From the cell containing the given text, extract its center point as (X, Y) coordinate. 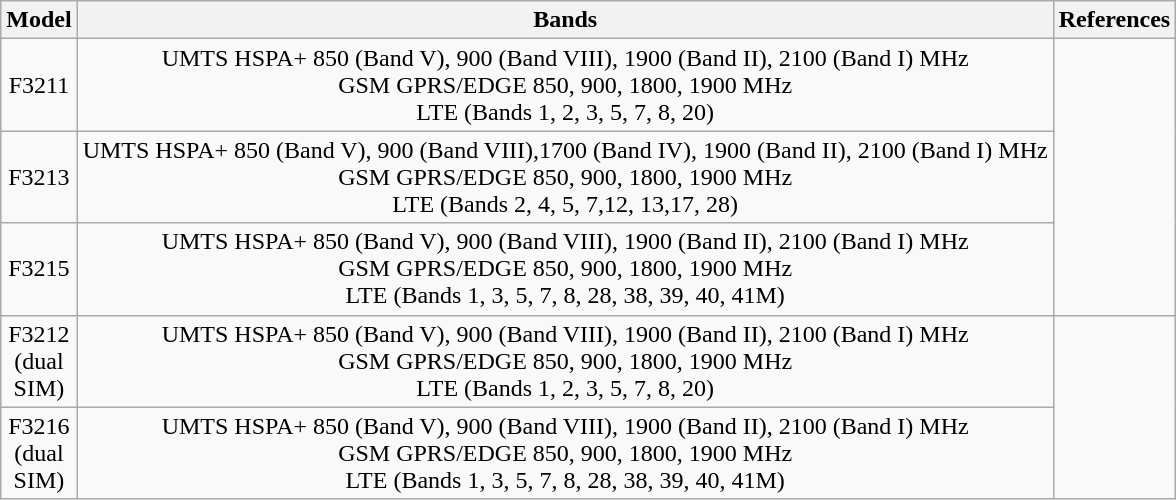
F3212 (dual SIM) (39, 361)
Bands (565, 20)
References (1114, 20)
F3213 (39, 177)
Model (39, 20)
F3211 (39, 85)
F3215 (39, 269)
F3216 (dual SIM) (39, 453)
